Locate the cell with the specified text and output its [X, Y] center coordinate. 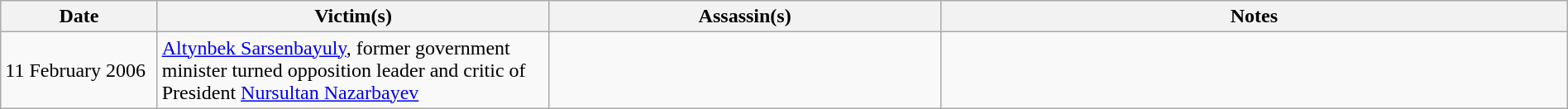
Notes [1254, 17]
Victim(s) [353, 17]
Altynbek Sarsenbayuly, former government minister turned opposition leader and critic of President Nursultan Nazarbayev [353, 70]
11 February 2006 [79, 70]
Assassin(s) [745, 17]
Date [79, 17]
